Output the (x, y) coordinate of the center of the cell containing the given text.  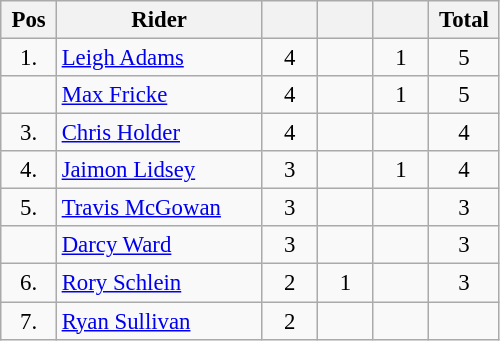
Max Fricke (159, 95)
6. (29, 283)
Darcy Ward (159, 245)
3. (29, 133)
Rory Schlein (159, 283)
Total (464, 20)
Leigh Adams (159, 58)
4. (29, 170)
Chris Holder (159, 133)
Travis McGowan (159, 208)
Pos (29, 20)
Ryan Sullivan (159, 321)
5. (29, 208)
Rider (159, 20)
Jaimon Lidsey (159, 170)
7. (29, 321)
1. (29, 58)
